Detect which cell encompasses the target text, then output its [X, Y] center coordinate. 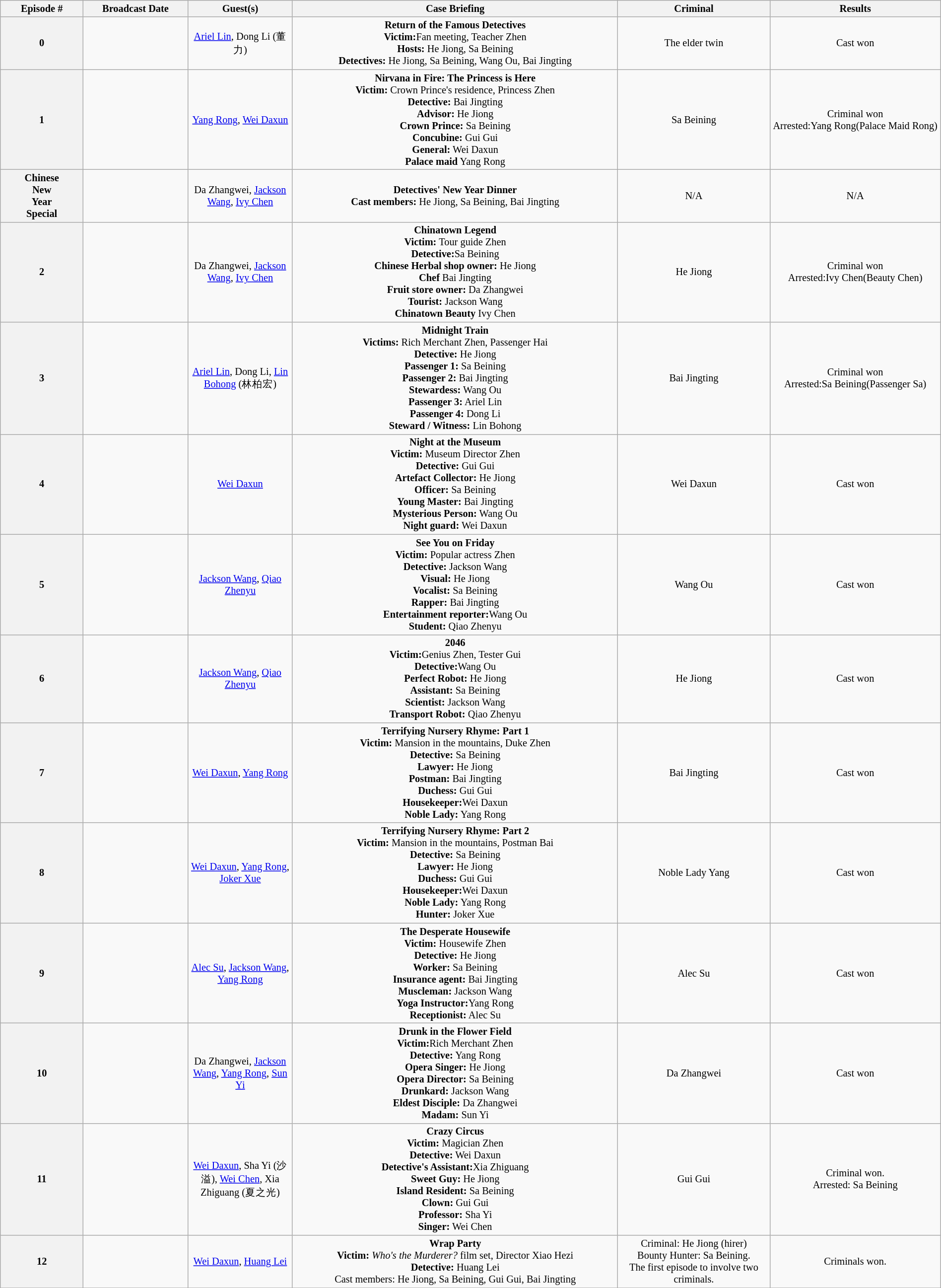
8 [42, 873]
11 [42, 1179]
9 [42, 973]
1 [42, 120]
Criminals won. [855, 1262]
Da Zhangwei [694, 1073]
12 [42, 1262]
6 [42, 679]
Wei Daxun, Yang Rong, Joker Xue [240, 873]
Alec Su, Jackson Wang, Yang Rong [240, 973]
Wrap PartyVictim: Who's the Murderer? film set, Director Xiao HeziDetective: Huang LeiCast members: He Jiong, Sa Beining, Gui Gui, Bai Jingting [455, 1262]
Results [855, 8]
Criminal [694, 8]
Noble Lady Yang [694, 873]
Criminal won.Arrested: Sa Beining [855, 1179]
The elder twin [694, 43]
2046Victim:Genius Zhen, Tester GuiDetective:Wang OuPerfect Robot: He JiongAssistant: Sa BeiningScientist: Jackson WangTransport Robot: Qiao Zhenyu [455, 679]
3 [42, 378]
Yang Rong, Wei Daxun [240, 120]
Gui Gui [694, 1179]
0 [42, 43]
Wei Daxun, Huang Lei [240, 1262]
2 [42, 272]
Ariel Lin, Dong Li (董力) [240, 43]
Criminal wonArrested:Yang Rong(Palace Maid Rong) [855, 120]
5 [42, 584]
Broadcast Date [136, 8]
Wei Daxun, Sha Yi (沙溢), Wei Chen, Xia Zhiguang (夏之光) [240, 1179]
Criminal wonArrested:Sa Beining(Passenger Sa) [855, 378]
Detectives' New Year DinnerCast members: He Jiong, Sa Beining, Bai Jingting [455, 196]
4 [42, 484]
Wang Ou [694, 584]
Case Briefing [455, 8]
Da Zhangwei, Jackson Wang, Yang Rong, Sun Yi [240, 1073]
Criminal: He Jiong (hirer)Bounty Hunter: Sa Beining.The first episode to involve two criminals. [694, 1262]
Ariel Lin, Dong Li, Lin Bohong (林柏宏) [240, 378]
7 [42, 773]
ChineseNew Year Special [42, 196]
Return of the Famous DetectivesVictim:Fan meeting, Teacher ZhenHosts: He Jiong, Sa BeiningDetectives: He Jiong, Sa Beining, Wang Ou, Bai Jingting [455, 43]
Criminal wonArrested:Ivy Chen(Beauty Chen) [855, 272]
Sa Beining [694, 120]
Alec Su [694, 973]
10 [42, 1073]
Episode # [42, 8]
Guest(s) [240, 8]
Wei Daxun, Yang Rong [240, 773]
